Find where the given text appears and provide that cell's center as (x, y) coordinate. 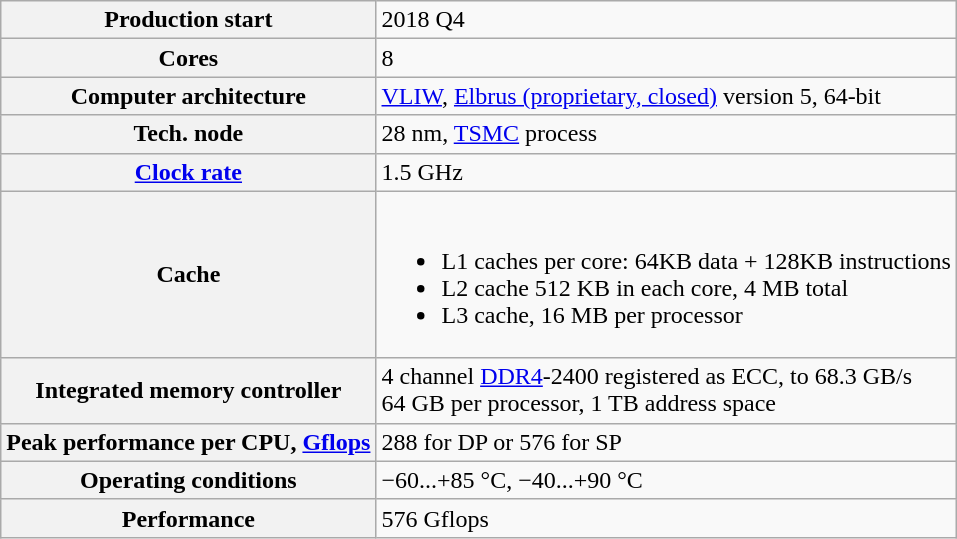
L1 caches per core: 64KB data + 128KB instructionsL2 cache 512 KB in each core, 4 MB totalL3 cache, 16 MB per processor (666, 274)
4 channel DDR4-2400 registered as ECC, to 68.3 GB/s64 GB per processor, 1 TB address space (666, 390)
Clock rate (188, 172)
576 Gflops (666, 518)
Tech. node (188, 134)
1.5 GHz (666, 172)
VLIW, Elbrus (proprietary, closed) version 5, 64-bit (666, 96)
Computer architecture (188, 96)
288 for DP or 576 for SP (666, 442)
Operating conditions (188, 480)
Cores (188, 58)
8 (666, 58)
Production start (188, 20)
Peak performance per CPU, Gflops (188, 442)
Performance (188, 518)
2018 Q4 (666, 20)
−60...+85 °C, −40...+90 °C (666, 480)
Integrated memory controller (188, 390)
Cache (188, 274)
28 nm, TSMC process (666, 134)
